Determine the (X, Y) coordinate at the center of the cell enclosing the given text.  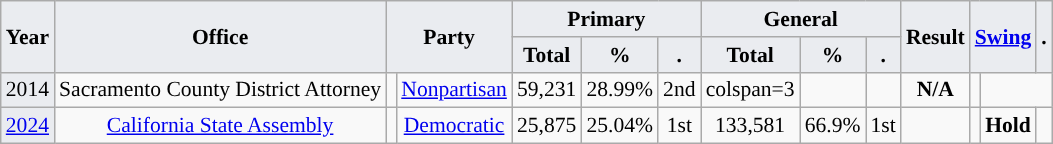
133,581 (750, 126)
2024 (28, 126)
Primary (606, 19)
66.9% (833, 126)
Party (449, 36)
Office (220, 36)
59,231 (546, 90)
25.04% (620, 126)
colspan=3 (750, 90)
General (801, 19)
25,875 (546, 126)
Hold (1008, 126)
Result (936, 36)
N/A (936, 90)
Year (28, 36)
Democratic (454, 126)
Nonpartisan (454, 90)
2nd (680, 90)
Sacramento County District Attorney (220, 90)
2014 (28, 90)
28.99% (620, 90)
Swing (1004, 36)
California State Assembly (220, 126)
